Determine the [X, Y] coordinate at the center of the cell enclosing the given text.  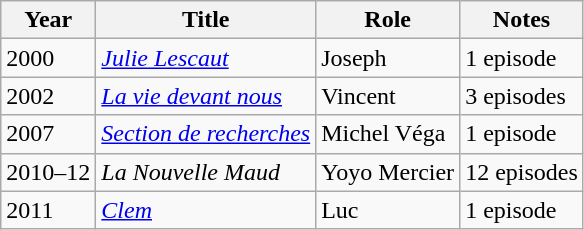
Michel Véga [388, 134]
La vie devant nous [206, 96]
Role [388, 20]
2000 [48, 58]
La Nouvelle Maud [206, 172]
2007 [48, 134]
Julie Lescaut [206, 58]
Clem [206, 210]
Section de recherches [206, 134]
Yoyo Mercier [388, 172]
Joseph [388, 58]
12 episodes [522, 172]
Year [48, 20]
Luc [388, 210]
2011 [48, 210]
Vincent [388, 96]
3 episodes [522, 96]
Notes [522, 20]
2002 [48, 96]
2010–12 [48, 172]
Title [206, 20]
